Return the (x, y) coordinate for the center point of the cell that contains the specified text.  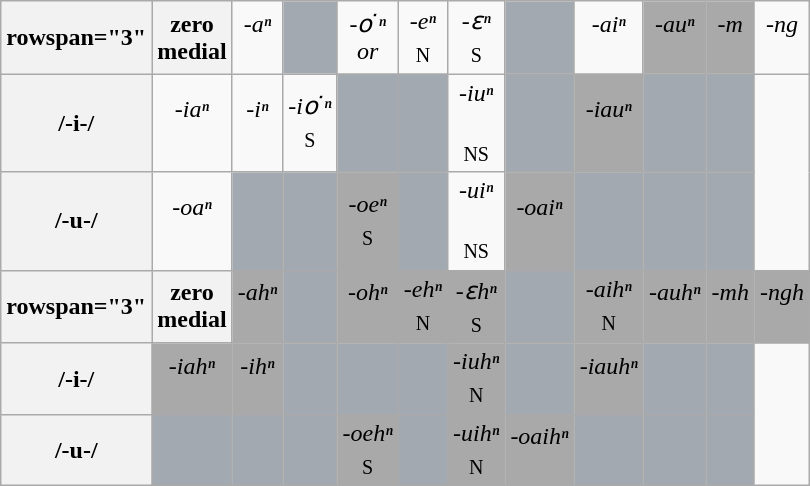
-auhⁿ (674, 306)
-aiⁿ (608, 38)
-iuⁿNS (476, 123)
-iauⁿ (608, 123)
-ihⁿ (258, 378)
-ehⁿN (422, 306)
-ahⁿ (258, 306)
-iahⁿ (192, 378)
-oaⁿ (192, 221)
-ng (782, 38)
-ohⁿ (368, 306)
-o͘ ⁿ or (368, 38)
-mh (730, 306)
-oeⁿS (368, 221)
-iuhⁿN (476, 378)
-uiⁿNS (476, 221)
-auⁿ (674, 38)
-m (730, 38)
-ɛhⁿS (476, 306)
-eⁿN (422, 38)
-oaihⁿ (540, 450)
-ngh (782, 306)
-io͘ ⁿS (310, 123)
-uihⁿN (476, 450)
-aⁿ (258, 38)
-iⁿ (258, 123)
-ɛⁿS (476, 38)
-oehⁿS (368, 450)
-oaiⁿ (540, 221)
-iaⁿ (192, 123)
-iauhⁿ (608, 378)
-aihⁿN (608, 306)
